Return the [x, y] coordinate for the center point of the cell that contains the specified text.  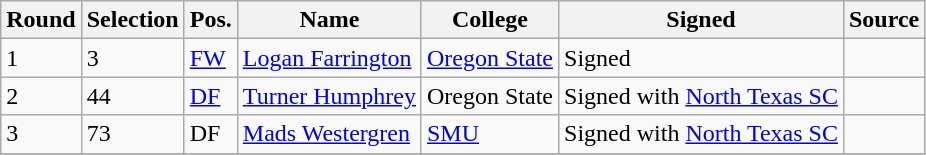
FW [210, 58]
Pos. [210, 20]
Round [41, 20]
2 [41, 96]
73 [132, 134]
College [490, 20]
SMU [490, 134]
Selection [132, 20]
Name [329, 20]
Turner Humphrey [329, 96]
Mads Westergren [329, 134]
44 [132, 96]
Logan Farrington [329, 58]
1 [41, 58]
Source [884, 20]
